Determine the [x, y] coordinate at the center of the cell enclosing the given text.  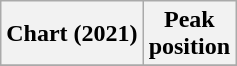
Chart (2021) [72, 34]
Peakposition [189, 34]
